Extract the (X, Y) coordinate from the center of the cell holding the provided text.  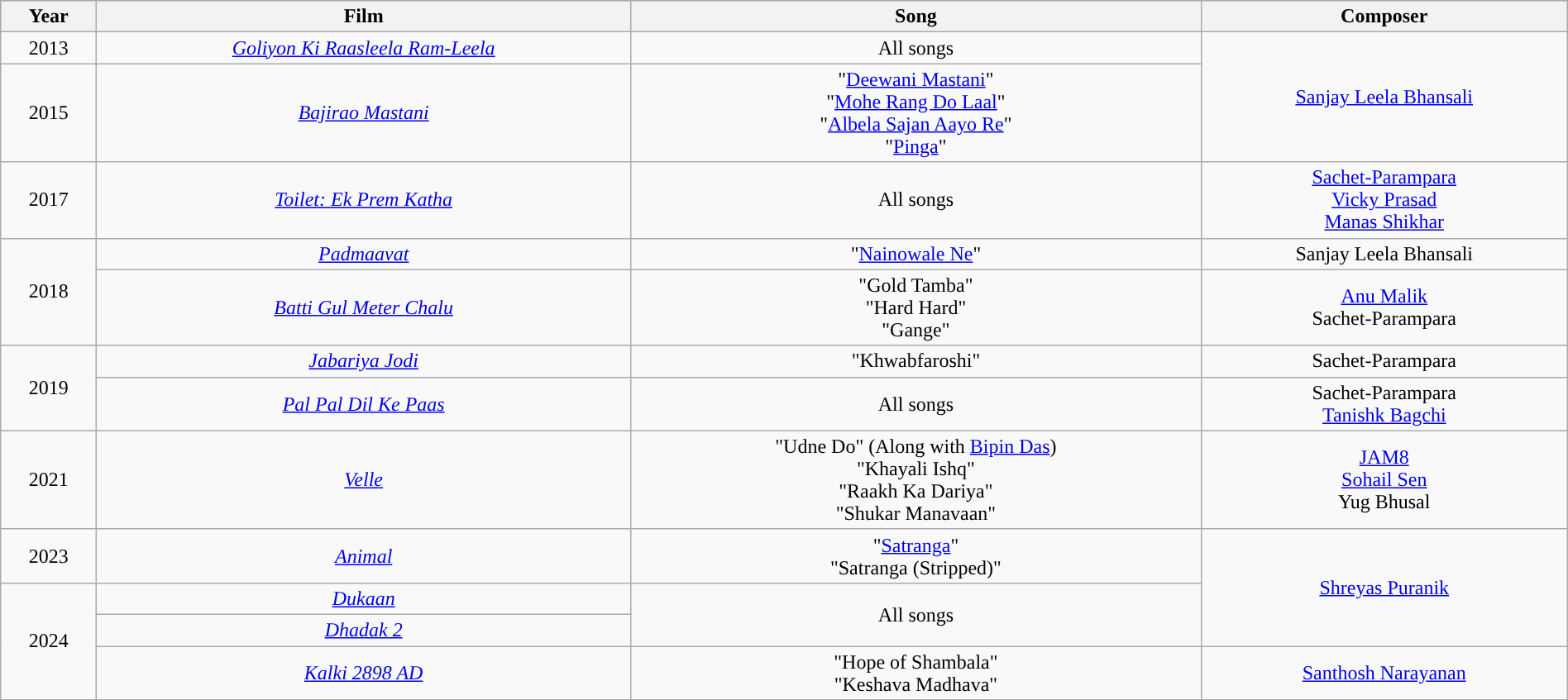
"Udne Do" (Along with Bipin Das)"Khayali Ishq""Raakh Ka Dariya""Shukar Manavaan" (916, 479)
"Nainowale Ne" (916, 254)
Goliyon Ki Raasleela Ram-Leela (364, 48)
Dhadak 2 (364, 630)
2018 (49, 292)
Batti Gul Meter Chalu (364, 307)
Toilet: Ek Prem Katha (364, 200)
Sachet-ParamparaTanishk Bagchi (1384, 403)
Year (49, 17)
Dukaan (364, 598)
2017 (49, 200)
JAM8Sohail SenYug Bhusal (1384, 479)
Sachet-ParamparaVicky PrasadManas Shikhar (1384, 200)
Anu MalikSachet-Parampara (1384, 307)
Sachet-Parampara (1384, 361)
Velle (364, 479)
Shreyas Puranik (1384, 587)
2013 (49, 48)
Padmaavat (364, 254)
Film (364, 17)
"Hope of Shambala""Keshava Madhava" (916, 673)
"Gold Tamba""Hard Hard""Gange" (916, 307)
2023 (49, 555)
Pal Pal Dil Ke Paas (364, 403)
"Deewani Mastani""Mohe Rang Do Laal""Albela Sajan Aayo Re""Pinga" (916, 112)
Animal (364, 555)
"Satranga""Satranga (Stripped)" (916, 555)
Santhosh Narayanan (1384, 673)
Song (916, 17)
Kalki 2898 AD (364, 673)
Jabariya Jodi (364, 361)
2015 (49, 112)
"Khwabfaroshi" (916, 361)
2024 (49, 641)
Bajirao Mastani (364, 112)
Composer (1384, 17)
2021 (49, 479)
2019 (49, 388)
